Pinpoint the cell where the given text exists, returning its [x, y] midpoint coordinate. 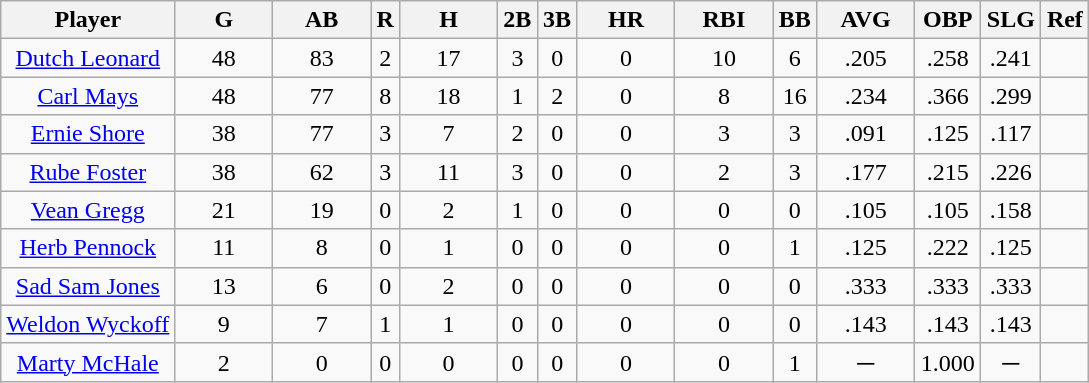
.117 [1011, 134]
AVG [866, 20]
9 [224, 324]
SLG [1011, 20]
Marty McHale [88, 362]
.158 [1011, 210]
Carl Mays [88, 96]
AB [322, 20]
.258 [948, 58]
16 [795, 96]
Vean Gregg [88, 210]
.205 [866, 58]
.215 [948, 172]
.177 [866, 172]
10 [724, 58]
BB [795, 20]
1.000 [948, 362]
17 [449, 58]
.226 [1011, 172]
19 [322, 210]
G [224, 20]
.299 [1011, 96]
83 [322, 58]
OBP [948, 20]
Weldon Wyckoff [88, 324]
2B [518, 20]
18 [449, 96]
Ref [1065, 20]
Rube Foster [88, 172]
.091 [866, 134]
Ernie Shore [88, 134]
21 [224, 210]
Player [88, 20]
RBI [724, 20]
R [386, 20]
H [449, 20]
.241 [1011, 58]
Sad Sam Jones [88, 286]
3B [557, 20]
62 [322, 172]
.366 [948, 96]
Dutch Leonard [88, 58]
HR [626, 20]
13 [224, 286]
.234 [866, 96]
Herb Pennock [88, 248]
.222 [948, 248]
